Detect which cell encompasses the target text, then output its (X, Y) center coordinate. 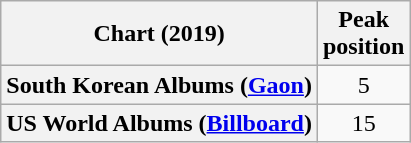
Chart (2019) (160, 34)
US World Albums (Billboard) (160, 123)
15 (363, 123)
South Korean Albums (Gaon) (160, 85)
Peakposition (363, 34)
5 (363, 85)
